For the text-containing cell, return its midpoint in [X, Y] coordinate format. 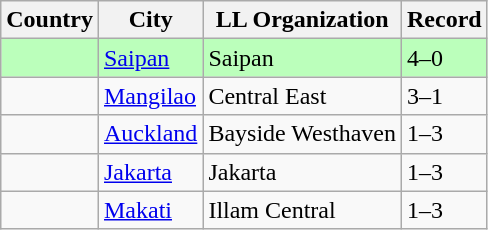
City [150, 20]
Bayside Westhaven [302, 134]
Central East [302, 96]
Country [50, 20]
4–0 [445, 58]
LL Organization [302, 20]
Auckland [150, 134]
Mangilao [150, 96]
3–1 [445, 96]
Makati [150, 210]
Record [445, 20]
Illam Central [302, 210]
